Find where the given text appears and provide that cell's center as [x, y] coordinate. 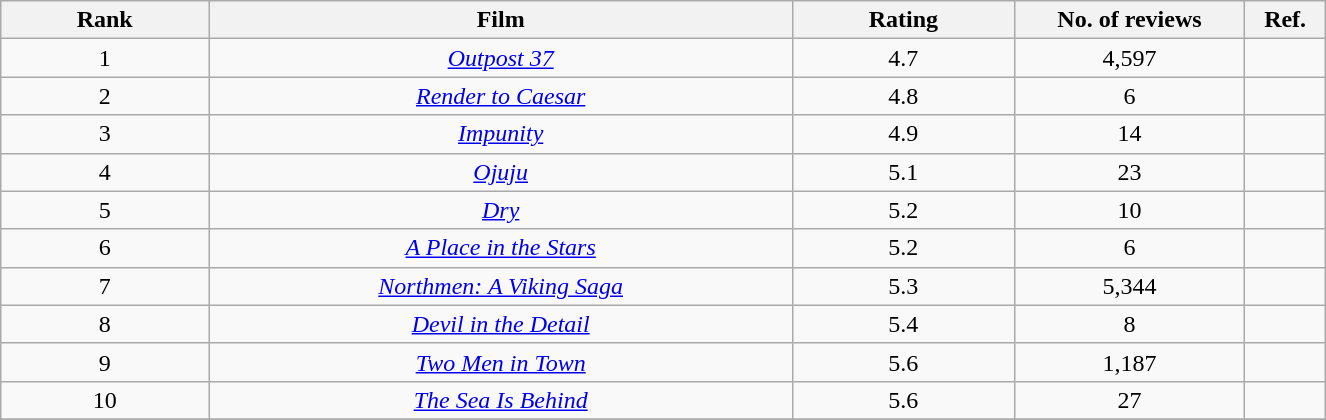
Two Men in Town [500, 362]
Dry [500, 210]
14 [1130, 134]
2 [104, 96]
Northmen: A Viking Saga [500, 286]
5 [104, 210]
No. of reviews [1130, 20]
23 [1130, 172]
27 [1130, 400]
4.9 [903, 134]
A Place in the Stars [500, 248]
Rating [903, 20]
5.4 [903, 324]
3 [104, 134]
4,597 [1130, 58]
5.3 [903, 286]
Rank [104, 20]
The Sea Is Behind [500, 400]
9 [104, 362]
7 [104, 286]
Ref. [1284, 20]
Film [500, 20]
Outpost 37 [500, 58]
4.8 [903, 96]
4.7 [903, 58]
1 [104, 58]
5.1 [903, 172]
5,344 [1130, 286]
Devil in the Detail [500, 324]
Ojuju [500, 172]
Impunity [500, 134]
Render to Caesar [500, 96]
1,187 [1130, 362]
4 [104, 172]
